For the text-containing cell, return its midpoint in [x, y] coordinate format. 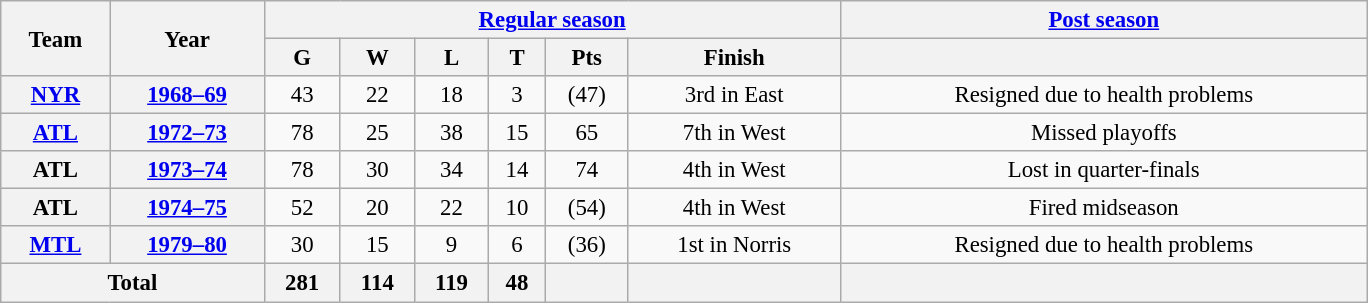
Regular season [552, 20]
NYR [56, 95]
38 [451, 133]
6 [518, 245]
(36) [586, 245]
1979–80 [187, 245]
74 [586, 170]
1st in Norris [734, 245]
119 [451, 283]
G [302, 58]
1968–69 [187, 95]
1974–75 [187, 208]
Total [132, 283]
18 [451, 95]
Pts [586, 58]
Post season [1104, 20]
14 [518, 170]
Finish [734, 58]
W [377, 58]
43 [302, 95]
34 [451, 170]
T [518, 58]
25 [377, 133]
Team [56, 38]
65 [586, 133]
1973–74 [187, 170]
3 [518, 95]
281 [302, 283]
52 [302, 208]
1972–73 [187, 133]
L [451, 58]
7th in West [734, 133]
Year [187, 38]
48 [518, 283]
(47) [586, 95]
20 [377, 208]
Lost in quarter-finals [1104, 170]
9 [451, 245]
(54) [586, 208]
3rd in East [734, 95]
10 [518, 208]
MTL [56, 245]
Missed playoffs [1104, 133]
114 [377, 283]
Fired midseason [1104, 208]
